Provide the [X, Y] coordinate of the cell's center where the given text is located.  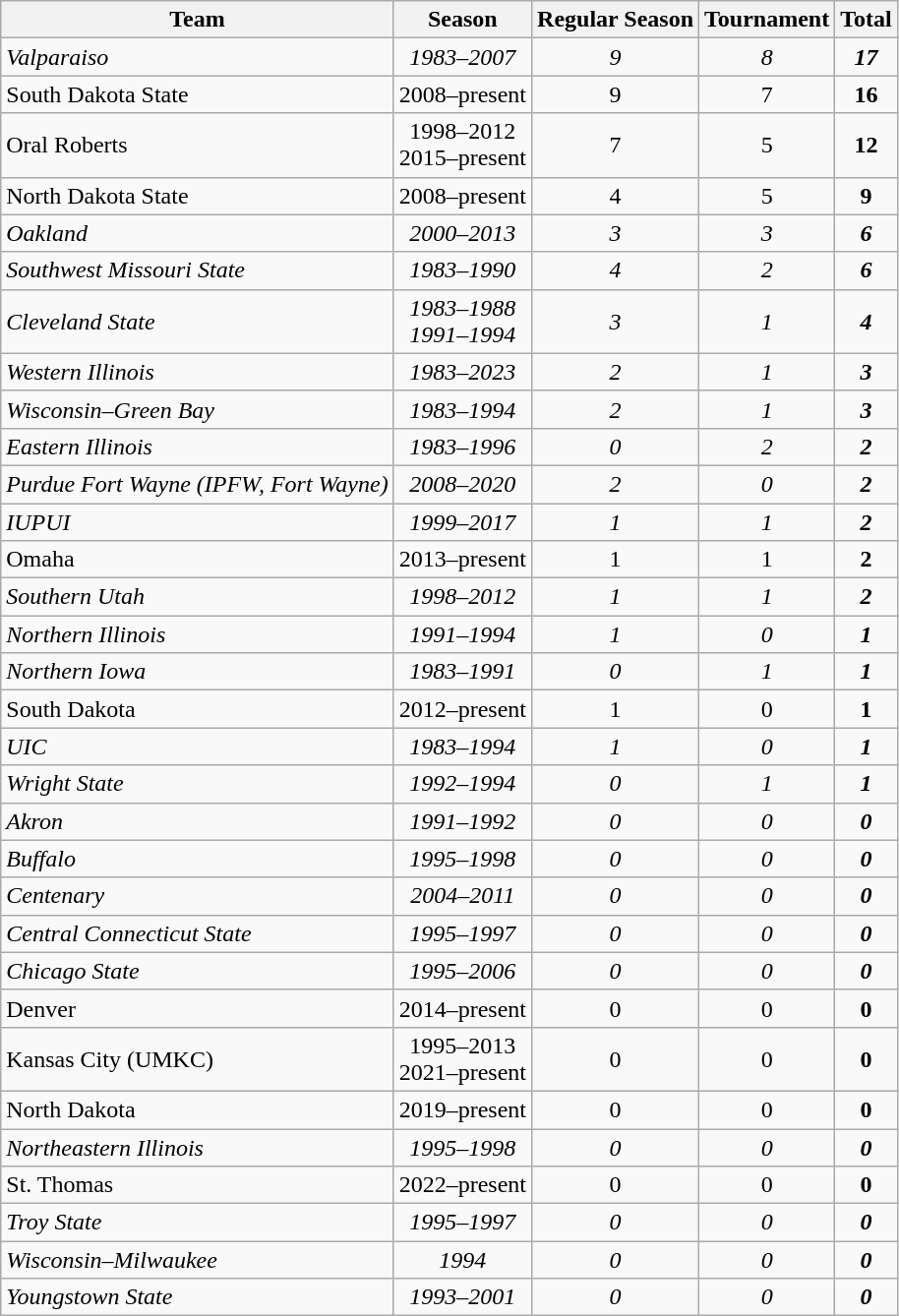
Kansas City (UMKC) [197, 1058]
Western Illinois [197, 372]
1991–1992 [462, 821]
Southwest Missouri State [197, 270]
1983–2007 [462, 57]
Oakland [197, 233]
17 [867, 57]
Southern Utah [197, 597]
2012–present [462, 709]
2000–2013 [462, 233]
Northeastern Illinois [197, 1148]
1995–20132021–present [462, 1058]
Akron [197, 821]
IUPUI [197, 522]
Season [462, 20]
1999–2017 [462, 522]
1991–1994 [462, 634]
2022–present [462, 1185]
UIC [197, 747]
1983–1990 [462, 270]
1983–2023 [462, 372]
Omaha [197, 560]
1992–1994 [462, 784]
2004–2011 [462, 896]
Total [867, 20]
North Dakota State [197, 196]
Purdue Fort Wayne (IPFW, Fort Wayne) [197, 484]
8 [767, 57]
1995–2006 [462, 971]
1983–19881991–1994 [462, 321]
1998–20122015–present [462, 146]
1998–2012 [462, 597]
12 [867, 146]
South Dakota State [197, 94]
1983–1991 [462, 672]
North Dakota [197, 1109]
2019–present [462, 1109]
Tournament [767, 20]
2013–present [462, 560]
2008–2020 [462, 484]
South Dakota [197, 709]
16 [867, 94]
Wisconsin–Milwaukee [197, 1260]
Centenary [197, 896]
Cleveland State [197, 321]
Youngstown State [197, 1297]
Eastern Illinois [197, 447]
St. Thomas [197, 1185]
Team [197, 20]
Wisconsin–Green Bay [197, 409]
Central Connecticut State [197, 933]
1983–1996 [462, 447]
Valparaiso [197, 57]
Wright State [197, 784]
Northern Iowa [197, 672]
Oral Roberts [197, 146]
Chicago State [197, 971]
1993–2001 [462, 1297]
Denver [197, 1008]
2014–present [462, 1008]
1994 [462, 1260]
Northern Illinois [197, 634]
Troy State [197, 1223]
Buffalo [197, 859]
Regular Season [616, 20]
